Extract the (x, y) coordinate from the center of the cell holding the provided text.  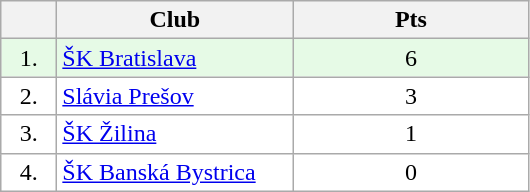
Pts (411, 20)
ŠK Žilina (175, 134)
6 (411, 58)
0 (411, 172)
3 (411, 96)
Slávia Prešov (175, 96)
2. (29, 96)
1. (29, 58)
1 (411, 134)
ŠK Banská Bystrica (175, 172)
Club (175, 20)
4. (29, 172)
3. (29, 134)
ŠK Bratislava (175, 58)
